Determine the (X, Y) coordinate at the center of the cell enclosing the given text.  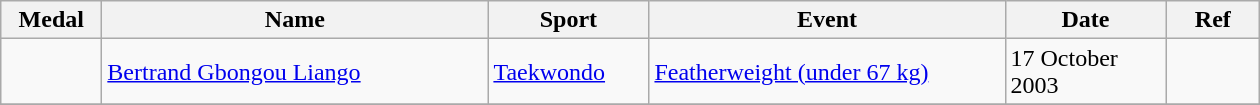
Date (1086, 20)
Ref (1213, 20)
17 October 2003 (1086, 72)
Event (827, 20)
Sport (568, 20)
Bertrand Gbongou Liango (295, 72)
Taekwondo (568, 72)
Medal (52, 20)
Featherweight (under 67 kg) (827, 72)
Name (295, 20)
